Scan for the cell matching the given text and deliver its [x, y] coordinate at center. 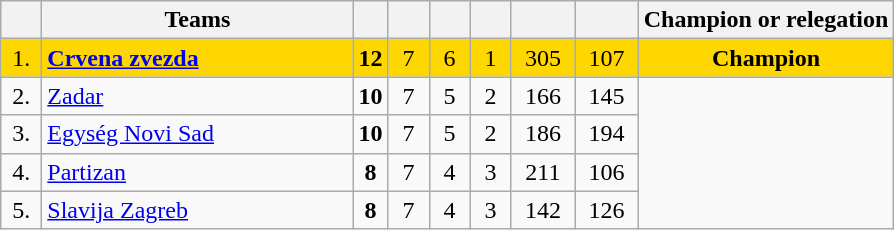
Partizan [198, 172]
166 [543, 96]
Teams [198, 20]
Champion [766, 58]
5. [22, 210]
Champion or relegation [766, 20]
126 [607, 210]
3. [22, 134]
6 [450, 58]
Crvena zvezda [198, 58]
1 [490, 58]
305 [543, 58]
Zadar [198, 96]
145 [607, 96]
194 [607, 134]
4. [22, 172]
2. [22, 96]
12 [370, 58]
142 [543, 210]
106 [607, 172]
Slavija Zagreb [198, 210]
1. [22, 58]
107 [607, 58]
211 [543, 172]
186 [543, 134]
Egység Novi Sad [198, 134]
